Identify which cell holds the provided text, then report its [x, y] central coordinate. 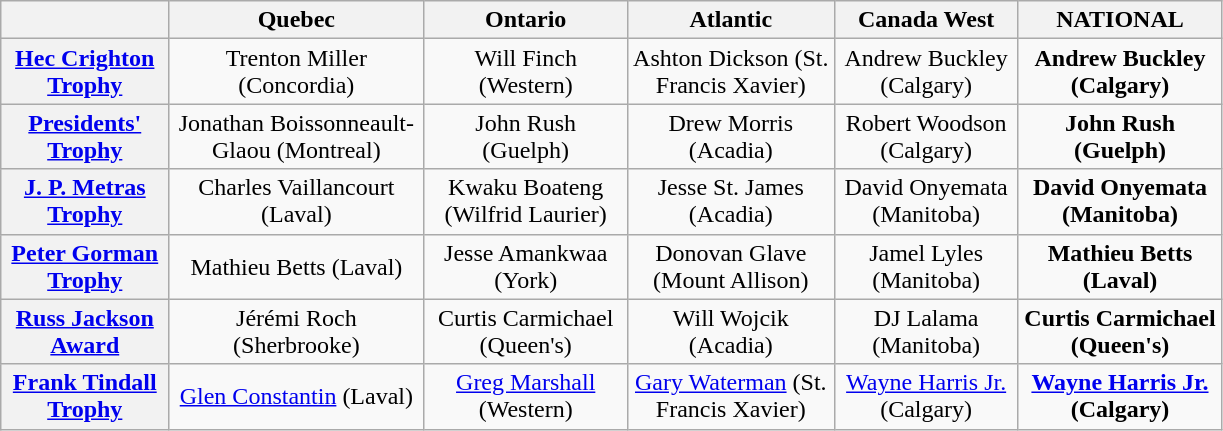
Peter Gorman Trophy [85, 266]
Jonathan Boissonneault-Glaou (Montreal) [296, 136]
Russ Jackson Award [85, 332]
Quebec [296, 20]
Kwaku Boateng (Wilfrid Laurier) [526, 202]
J. P. Metras Trophy [85, 202]
Drew Morris (Acadia) [732, 136]
Will Finch (Western) [526, 72]
Charles Vaillancourt (Laval) [296, 202]
Glen Constantin (Laval) [296, 396]
NATIONAL [1120, 20]
Frank Tindall Trophy [85, 396]
Jesse Amankwaa (York) [526, 266]
Jérémi Roch (Sherbrooke) [296, 332]
Canada West [926, 20]
Robert Woodson (Calgary) [926, 136]
Presidents' Trophy [85, 136]
Hec Crighton Trophy [85, 72]
DJ Lalama (Manitoba) [926, 332]
Greg Marshall (Western) [526, 396]
Jesse St. James (Acadia) [732, 202]
Jamel Lyles (Manitoba) [926, 266]
Ontario [526, 20]
Gary Waterman (St. Francis Xavier) [732, 396]
Ashton Dickson (St. Francis Xavier) [732, 72]
Will Wojcik (Acadia) [732, 332]
Trenton Miller (Concordia) [296, 72]
Donovan Glave (Mount Allison) [732, 266]
Atlantic [732, 20]
